For the text-containing cell, return its midpoint in [x, y] coordinate format. 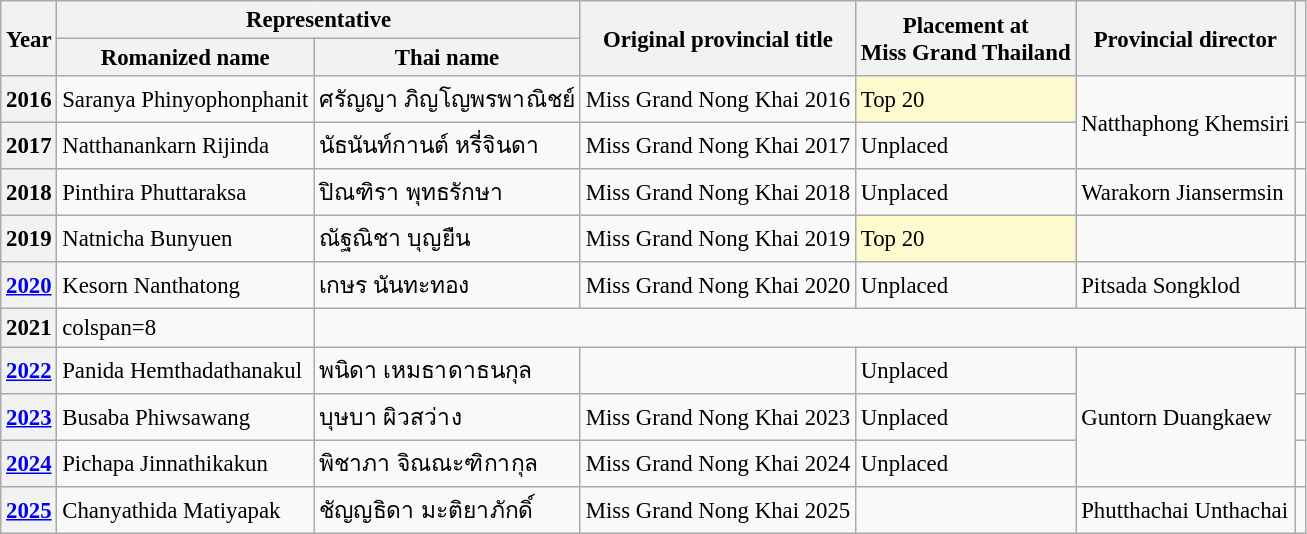
นัธนันท์กานต์ หรี่จินดา [448, 146]
Kesorn Nanthatong [186, 286]
Miss Grand Nong Khai 2017 [718, 146]
Chanyathida Matiyapak [186, 510]
Pinthira Phuttaraksa [186, 192]
2018 [29, 192]
Miss Grand Nong Khai 2023 [718, 416]
2017 [29, 146]
2021 [29, 328]
Romanized name [186, 58]
Phutthachai Unthachai [1186, 510]
Saranya Phinyophonphanit [186, 100]
2025 [29, 510]
Miss Grand Nong Khai 2020 [718, 286]
เกษร นันทะทอง [448, 286]
Miss Grand Nong Khai 2024 [718, 464]
Thai name [448, 58]
Placement atMiss Grand Thailand [966, 38]
พนิดา เหมธาดาธนกุล [448, 370]
ชัญญธิดา มะติยาภักดิ์ [448, 510]
Miss Grand Nong Khai 2019 [718, 240]
Miss Grand Nong Khai 2018 [718, 192]
Pitsada Songklod [1186, 286]
2023 [29, 416]
2022 [29, 370]
Natthaphong Khemsiri [1186, 122]
colspan=8 [186, 328]
Miss Grand Nong Khai 2016 [718, 100]
Representative [319, 20]
Pichapa Jinnathikakun [186, 464]
Miss Grand Nong Khai 2025 [718, 510]
Guntorn Duangkaew [1186, 417]
Year [29, 38]
ศรัญญา ภิญโญพรพาณิชย์ [448, 100]
Natthanankarn Rijinda [186, 146]
Busaba Phiwsawang [186, 416]
Natnicha Bunyuen [186, 240]
2019 [29, 240]
บุษบา ผิวสว่าง [448, 416]
Original provincial title [718, 38]
Warakorn Jiansermsin [1186, 192]
Provincial director [1186, 38]
ปิณฑิรา พุทธรักษา [448, 192]
ณัฐณิชา บุญยืน [448, 240]
2016 [29, 100]
2020 [29, 286]
2024 [29, 464]
Panida Hemthadathanakul [186, 370]
พิชาภา จิณณะฑิกากุล [448, 464]
